Detect which cell encompasses the target text, then output its [x, y] center coordinate. 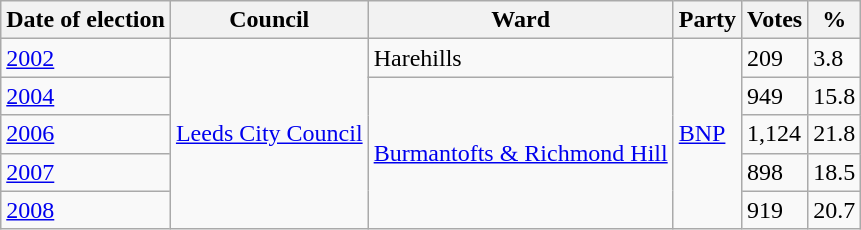
Votes [775, 20]
Date of election [86, 20]
Council [269, 20]
15.8 [834, 96]
898 [775, 172]
1,124 [775, 134]
BNP [707, 134]
Burmantofts & Richmond Hill [520, 153]
209 [775, 58]
2008 [86, 210]
Leeds City Council [269, 134]
2007 [86, 172]
2006 [86, 134]
949 [775, 96]
20.7 [834, 210]
Ward [520, 20]
Harehills [520, 58]
2004 [86, 96]
18.5 [834, 172]
Party [707, 20]
919 [775, 210]
3.8 [834, 58]
2002 [86, 58]
21.8 [834, 134]
% [834, 20]
